Output the (x, y) coordinate of the center of the cell containing the given text.  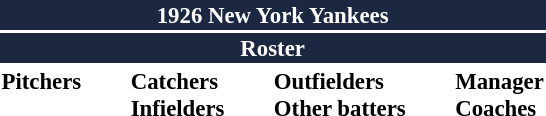
1926 New York Yankees (272, 15)
Roster (272, 48)
